Search for the cell housing the specified text and yield its [X, Y] center coordinate. 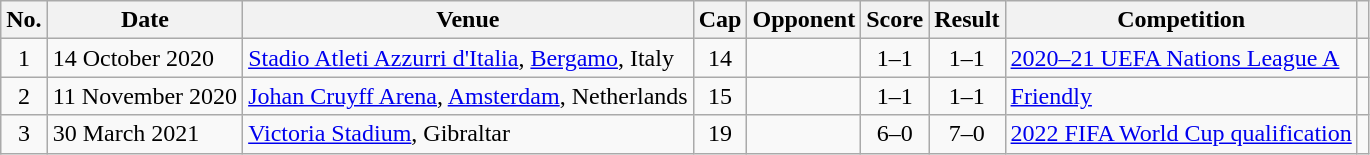
2020–21 UEFA Nations League A [1181, 58]
Competition [1181, 20]
7–0 [967, 134]
14 October 2020 [144, 58]
2 [24, 96]
15 [720, 96]
1 [24, 58]
Result [967, 20]
14 [720, 58]
Cap [720, 20]
Johan Cruyff Arena, Amsterdam, Netherlands [468, 96]
Victoria Stadium, Gibraltar [468, 134]
2022 FIFA World Cup qualification [1181, 134]
30 March 2021 [144, 134]
Friendly [1181, 96]
11 November 2020 [144, 96]
Stadio Atleti Azzurri d'Italia, Bergamo, Italy [468, 58]
19 [720, 134]
6–0 [895, 134]
Opponent [804, 20]
Venue [468, 20]
3 [24, 134]
No. [24, 20]
Date [144, 20]
Score [895, 20]
